For the text-containing cell, return its midpoint in (x, y) coordinate format. 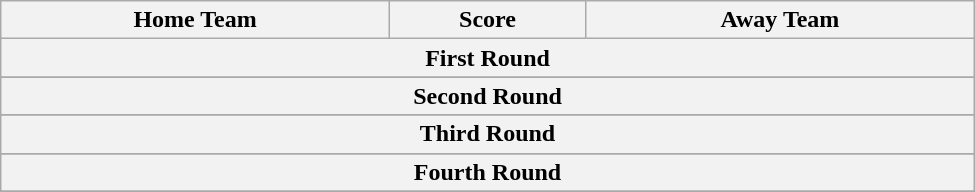
Second Round (488, 96)
Home Team (196, 20)
Away Team (780, 20)
Third Round (488, 134)
Fourth Round (488, 172)
Score (487, 20)
First Round (488, 58)
